For the text-containing cell, return its midpoint in [x, y] coordinate format. 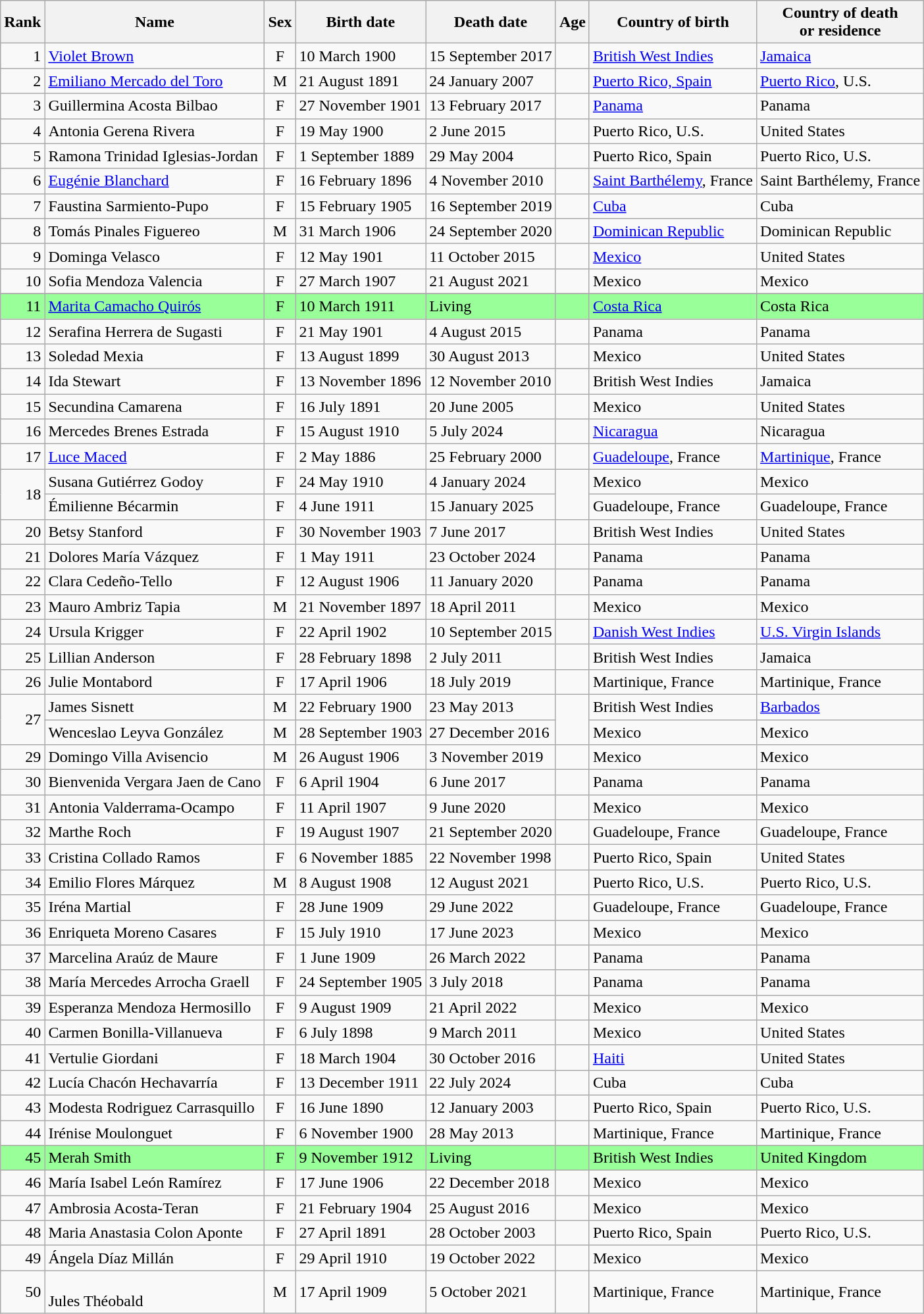
Susana Gutiérrez Godoy [155, 482]
29 April 1910 [361, 1258]
19 May 1900 [361, 131]
27 November 1901 [361, 106]
17 April 1909 [361, 1292]
12 August 1906 [361, 582]
Ramona Trinidad Iglesias-Jordan [155, 156]
Lillian Anderson [155, 657]
2 June 2015 [491, 131]
13 [22, 357]
6 November 1900 [361, 1132]
37 [22, 957]
16 February 1896 [361, 181]
Mauro Ambriz Tapia [155, 607]
12 [22, 331]
29 June 2022 [491, 907]
Julie Montabord [155, 682]
Age [573, 22]
5 October 2021 [491, 1292]
48 [22, 1233]
Violet Brown [155, 56]
9 [22, 256]
27 December 2016 [491, 732]
11 January 2020 [491, 582]
Antonia Gerena Rivera [155, 131]
Wenceslao Leyva González [155, 732]
5 [22, 156]
Tomás Pinales Figuereo [155, 231]
Enriqueta Moreno Casares [155, 932]
19 August 1907 [361, 832]
30 October 2016 [491, 1057]
Émilienne Bécarmin [155, 507]
19 October 2022 [491, 1258]
23 May 2013 [491, 707]
Ángela Díaz Millán [155, 1258]
18 July 2019 [491, 682]
16 [22, 432]
Birth date [361, 22]
32 [22, 832]
24 May 1910 [361, 482]
Iréna Martial [155, 907]
Barbados [840, 707]
41 [22, 1057]
10 [22, 281]
5 July 2024 [491, 432]
15 August 1910 [361, 432]
Bienvenida Vergara Jaen de Cano [155, 782]
12 November 2010 [491, 382]
21 February 1904 [361, 1208]
Maria Anastasia Colon Aponte [155, 1233]
Luce Maced [155, 457]
Eugénie Blanchard [155, 181]
6 July 1898 [361, 1032]
Rank [22, 22]
42 [22, 1082]
12 January 2003 [491, 1107]
30 [22, 782]
16 September 2019 [491, 206]
Sex [280, 22]
Emilio Flores Márquez [155, 882]
38 [22, 982]
10 March 1900 [361, 56]
28 September 1903 [361, 732]
15 [22, 407]
15 September 2017 [491, 56]
María Mercedes Arrocha Graell [155, 982]
15 July 1910 [361, 932]
1 September 1889 [361, 156]
6 April 1904 [361, 782]
María Isabel León Ramírez [155, 1183]
Soledad Mexia [155, 357]
17 June 2023 [491, 932]
11 October 2015 [491, 256]
30 November 1903 [361, 532]
25 [22, 657]
4 August 2015 [491, 331]
21 August 2021 [491, 281]
Dominga Velasco [155, 256]
13 August 1899 [361, 357]
Marita Camacho Quirós [155, 306]
45 [22, 1158]
4 November 2010 [491, 181]
26 March 2022 [491, 957]
50 [22, 1292]
13 February 2017 [491, 106]
9 August 1909 [361, 1007]
4 January 2024 [491, 482]
49 [22, 1258]
Irénise Moulonguet [155, 1132]
Merah Smith [155, 1158]
6 June 2017 [491, 782]
24 September 1905 [361, 982]
22 November 1998 [491, 857]
47 [22, 1208]
9 March 2011 [491, 1032]
22 April 1902 [361, 632]
31 [22, 807]
39 [22, 1007]
Mercedes Brenes Estrada [155, 432]
21 November 1897 [361, 607]
16 June 1890 [361, 1107]
Jules Théobald [155, 1292]
Guillermina Acosta Bilbao [155, 106]
23 October 2024 [491, 557]
13 December 1911 [361, 1082]
40 [22, 1032]
Clara Cedeño-Tello [155, 582]
21 September 2020 [491, 832]
12 May 1901 [361, 256]
28 October 2003 [491, 1233]
Secundina Camarena [155, 407]
28 February 1898 [361, 657]
Serafina Herrera de Sugasti [155, 331]
36 [22, 932]
29 May 2004 [491, 156]
Haiti [673, 1057]
18 April 2011 [491, 607]
23 [22, 607]
Marcelina Araúz de Maure [155, 957]
3 November 2019 [491, 757]
Death date [491, 22]
7 June 2017 [491, 532]
Domingo Villa Avisencio [155, 757]
18 [22, 494]
27 March 1907 [361, 281]
20 [22, 532]
3 July 2018 [491, 982]
28 May 2013 [491, 1132]
21 August 1891 [361, 81]
Cristina Collado Ramos [155, 857]
10 September 2015 [491, 632]
1 June 1909 [361, 957]
31 March 1906 [361, 231]
8 [22, 231]
22 [22, 582]
Marthe Roch [155, 832]
21 [22, 557]
15 January 2025 [491, 507]
27 April 1891 [361, 1233]
8 August 1908 [361, 882]
22 December 2018 [491, 1183]
U.S. Virgin Islands [840, 632]
26 [22, 682]
6 November 1885 [361, 857]
Name [155, 22]
33 [22, 857]
28 June 1909 [361, 907]
2 May 1886 [361, 457]
Esperanza Mendoza Hermosillo [155, 1007]
15 February 1905 [361, 206]
Danish West Indies [673, 632]
13 November 1896 [361, 382]
30 August 2013 [491, 357]
Country of death or residence [840, 22]
17 April 1906 [361, 682]
Dolores María Vázquez [155, 557]
Country of birth [673, 22]
6 [22, 181]
22 February 1900 [361, 707]
21 May 1901 [361, 331]
James Sisnett [155, 707]
11 [22, 306]
Antonia Valderrama-Ocampo [155, 807]
44 [22, 1132]
27 [22, 719]
21 April 2022 [491, 1007]
29 [22, 757]
Carmen Bonilla-Villanueva [155, 1032]
18 March 1904 [361, 1057]
22 July 2024 [491, 1082]
24 January 2007 [491, 81]
1 [22, 56]
20 June 2005 [491, 407]
46 [22, 1183]
Betsy Stanford [155, 532]
17 June 1906 [361, 1183]
9 November 1912 [361, 1158]
10 March 1911 [361, 306]
Faustina Sarmiento-Pupo [155, 206]
24 September 2020 [491, 231]
25 February 2000 [491, 457]
1 May 1911 [361, 557]
7 [22, 206]
Sofia Mendoza Valencia [155, 281]
43 [22, 1107]
16 July 1891 [361, 407]
Emiliano Mercado del Toro [155, 81]
United Kingdom [840, 1158]
Ambrosia Acosta-Teran [155, 1208]
25 August 2016 [491, 1208]
Modesta Rodriguez Carrasquillo [155, 1107]
35 [22, 907]
24 [22, 632]
Vertulie Giordani [155, 1057]
2 [22, 81]
2 July 2011 [491, 657]
4 [22, 131]
14 [22, 382]
17 [22, 457]
12 August 2021 [491, 882]
Ida Stewart [155, 382]
26 August 1906 [361, 757]
34 [22, 882]
3 [22, 106]
4 June 1911 [361, 507]
Ursula Krigger [155, 632]
Lucía Chacón Hechavarría [155, 1082]
11 April 1907 [361, 807]
9 June 2020 [491, 807]
